Pinpoint the cell where the given text exists, returning its [X, Y] midpoint coordinate. 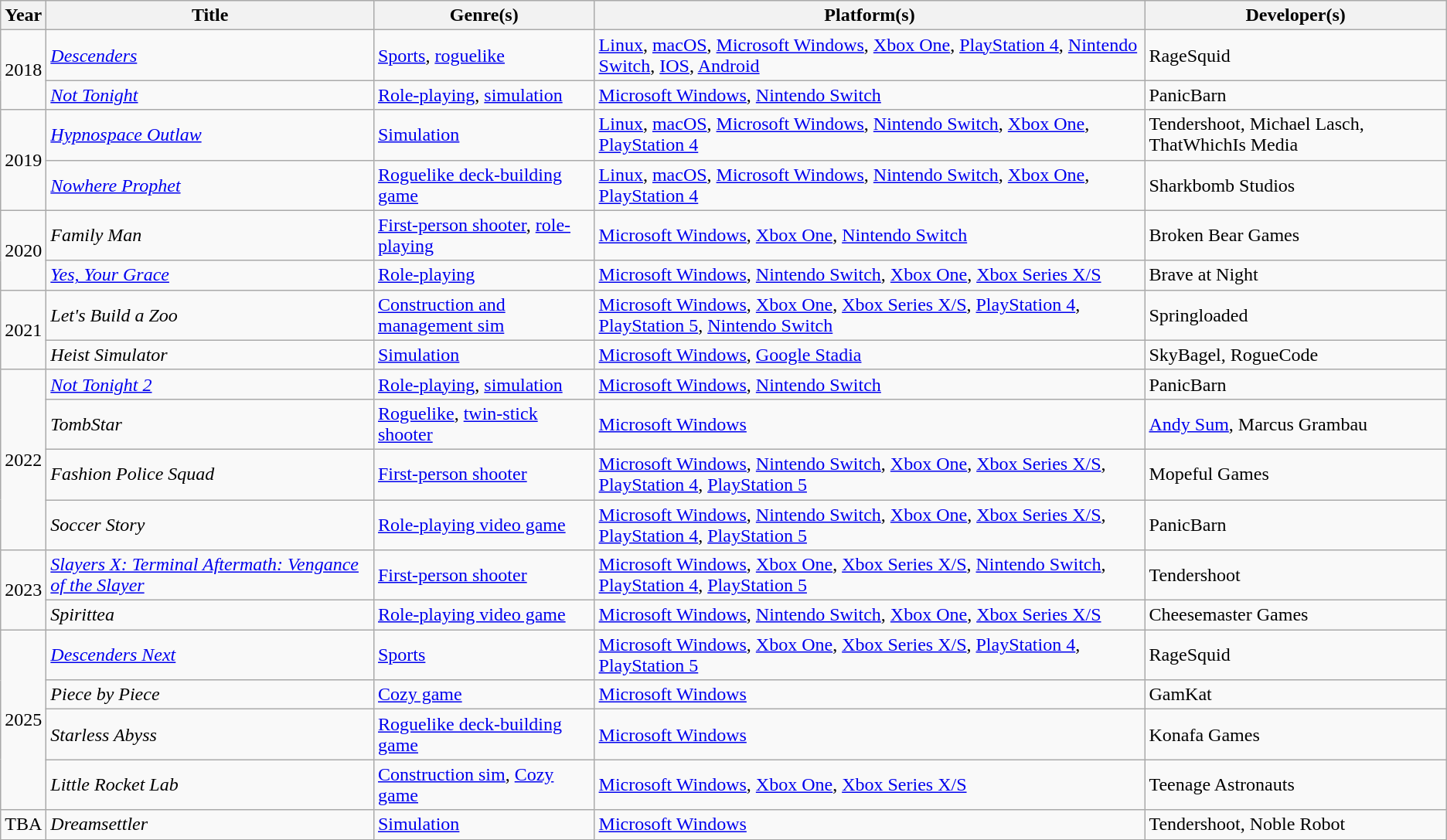
Roguelike, twin-stick shooter [484, 423]
2023 [23, 590]
Platform(s) [870, 15]
Not Tonight 2 [210, 384]
2018 [23, 70]
Soccer Story [210, 524]
SkyBagel, RogueCode [1295, 355]
Family Man [210, 235]
2025 [23, 720]
Slayers X: Terminal Aftermath: Vengance of the Slayer [210, 575]
Little Rocket Lab [210, 785]
GamKat [1295, 695]
Fashion Police Squad [210, 474]
Genre(s) [484, 15]
Construction sim, Cozy game [484, 785]
Cozy game [484, 695]
Yes, Your Grace [210, 275]
Mopeful Games [1295, 474]
Microsoft Windows, Xbox One, Xbox Series X/S, Nintendo Switch, PlayStation 4, PlayStation 5 [870, 575]
Construction and management sim [484, 315]
Broken Bear Games [1295, 235]
Andy Sum, Marcus Grambau [1295, 423]
TombStar [210, 423]
TBA [23, 825]
2022 [23, 459]
Heist Simulator [210, 355]
Role-playing [484, 275]
Sports [484, 655]
Microsoft Windows, Google Stadia [870, 355]
Spirittea [210, 615]
Brave at Night [1295, 275]
Hypnospace Outlaw [210, 134]
Starless Abyss [210, 734]
Microsoft Windows, Xbox One, Nintendo Switch [870, 235]
Sports, roguelike [484, 56]
Tendershoot, Michael Lasch, ThatWhichIs Media [1295, 134]
Year [23, 15]
Microsoft Windows, Xbox One, Xbox Series X/S, PlayStation 4, PlayStation 5 [870, 655]
Title [210, 15]
2020 [23, 250]
2019 [23, 160]
Nowhere Prophet [210, 185]
Teenage Astronauts [1295, 785]
First-person shooter, role-playing [484, 235]
Cheesemaster Games [1295, 615]
Linux, macOS, Microsoft Windows, Xbox One, PlayStation 4, Nintendo Switch, IOS, Android [870, 56]
Sharkbomb Studios [1295, 185]
Tendershoot, Noble Robot [1295, 825]
Dreamsettler [210, 825]
Microsoft Windows, Xbox One, Xbox Series X/S, PlayStation 4, PlayStation 5, Nintendo Switch [870, 315]
Descenders [210, 56]
Let's Build a Zoo [210, 315]
Descenders Next [210, 655]
Springloaded [1295, 315]
Microsoft Windows, Xbox One, Xbox Series X/S [870, 785]
2021 [23, 329]
Piece by Piece [210, 695]
Konafa Games [1295, 734]
Not Tonight [210, 95]
Developer(s) [1295, 15]
Tendershoot [1295, 575]
